Identify which cell holds the provided text, then report its (X, Y) central coordinate. 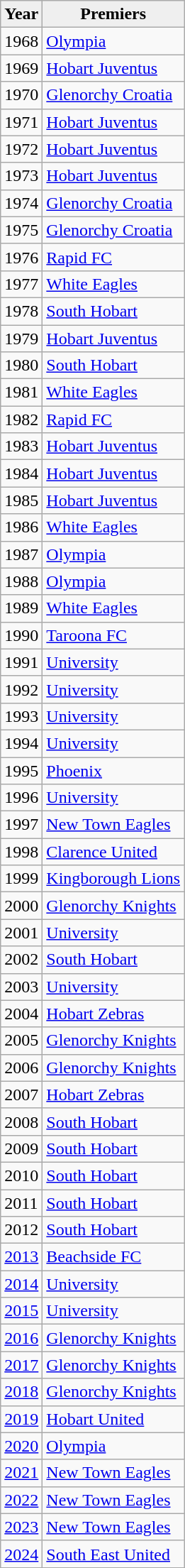
2002 (21, 960)
Year (21, 14)
1979 (21, 339)
1987 (21, 554)
1988 (21, 581)
1978 (21, 311)
2006 (21, 1068)
2020 (21, 1446)
1994 (21, 743)
1982 (21, 420)
1983 (21, 446)
1997 (21, 825)
1995 (21, 770)
1985 (21, 500)
1980 (21, 366)
2021 (21, 1473)
1986 (21, 527)
2009 (21, 1148)
2005 (21, 1041)
1968 (21, 41)
1981 (21, 393)
Beachside FC (113, 1257)
1975 (21, 230)
2011 (21, 1203)
2001 (21, 933)
Phoenix (113, 770)
1970 (21, 95)
2003 (21, 987)
2000 (21, 906)
2004 (21, 1014)
2023 (21, 1527)
1972 (21, 149)
Taroona FC (113, 635)
2015 (21, 1311)
2013 (21, 1257)
2012 (21, 1230)
2014 (21, 1284)
1998 (21, 852)
1984 (21, 473)
1992 (21, 689)
Hobart United (113, 1419)
1990 (21, 635)
1991 (21, 662)
2007 (21, 1095)
Clarence United (113, 852)
1976 (21, 257)
2018 (21, 1392)
Kingborough Lions (113, 879)
1977 (21, 284)
South East United (113, 1554)
1989 (21, 608)
2019 (21, 1419)
1971 (21, 122)
2010 (21, 1175)
2024 (21, 1554)
2008 (21, 1122)
Premiers (113, 14)
2022 (21, 1500)
1974 (21, 203)
1969 (21, 68)
1996 (21, 798)
1999 (21, 879)
1973 (21, 176)
2016 (21, 1338)
2017 (21, 1365)
1993 (21, 716)
